From the cell containing the given text, extract its center point as [X, Y] coordinate. 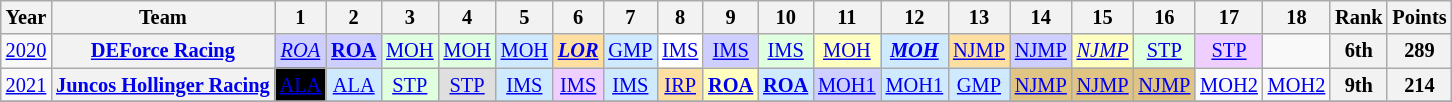
1 [301, 17]
2 [354, 17]
10 [786, 17]
IRP [680, 85]
2021 [26, 85]
289 [1419, 51]
6 [578, 17]
4 [466, 17]
214 [1419, 85]
3 [410, 17]
DEForce Racing [162, 51]
12 [914, 17]
15 [1103, 17]
7 [630, 17]
Juncos Hollinger Racing [162, 85]
9th [1358, 85]
9 [730, 17]
18 [1296, 17]
14 [1041, 17]
17 [1228, 17]
2020 [26, 51]
Rank [1358, 17]
8 [680, 17]
5 [524, 17]
Team [162, 17]
Points [1419, 17]
11 [846, 17]
Year [26, 17]
13 [979, 17]
16 [1164, 17]
6th [1358, 51]
LOR [578, 51]
